Provide the [X, Y] coordinate of the cell's center where the given text is located.  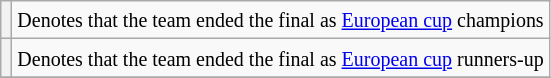
Denotes that the team ended the final as European cup runners-up [280, 58]
Denotes that the team ended the final as European cup champions [280, 20]
